Identify which cell holds the provided text, then report its (x, y) central coordinate. 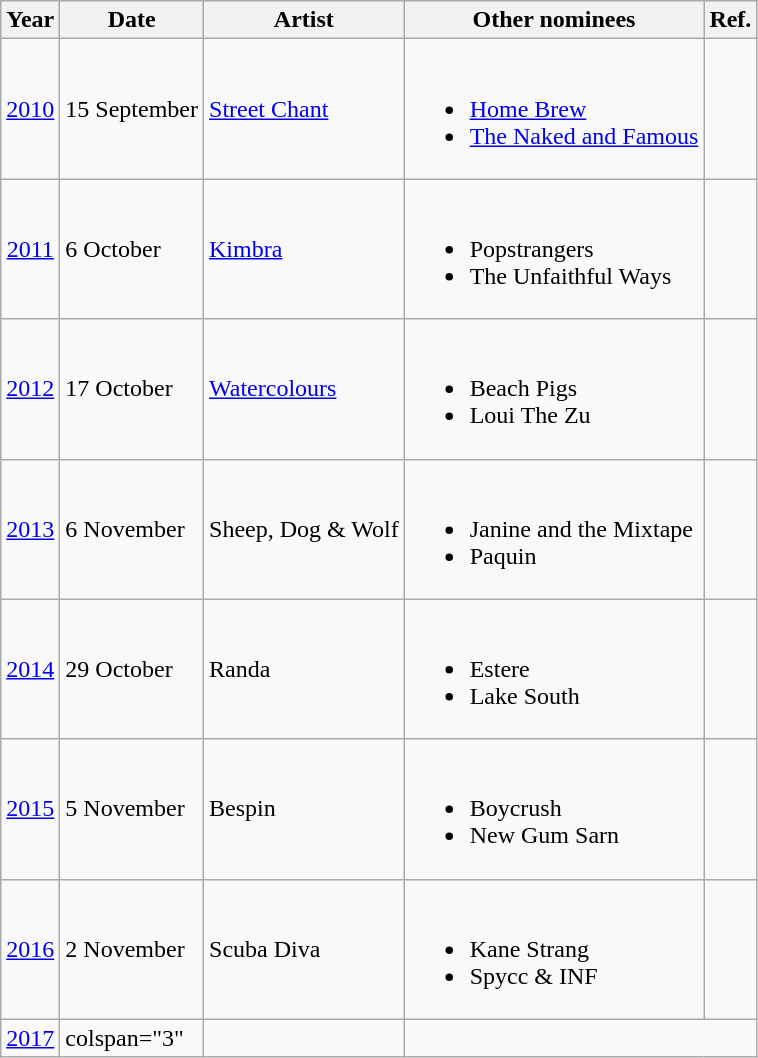
2016 (30, 949)
6 October (132, 249)
Janine and the MixtapePaquin (554, 529)
2017 (30, 1038)
2012 (30, 389)
Artist (304, 20)
Beach PigsLoui The Zu (554, 389)
2014 (30, 669)
2015 (30, 809)
Other nominees (554, 20)
5 November (132, 809)
Ref. (730, 20)
Scuba Diva (304, 949)
Home BrewThe Naked and Famous (554, 109)
Bespin (304, 809)
Sheep, Dog & Wolf (304, 529)
6 November (132, 529)
17 October (132, 389)
Year (30, 20)
Date (132, 20)
Kane StrangSpycc & INF (554, 949)
2011 (30, 249)
Randa (304, 669)
2 November (132, 949)
colspan="3" (132, 1038)
Kimbra (304, 249)
EstereLake South (554, 669)
PopstrangersThe Unfaithful Ways (554, 249)
Street Chant (304, 109)
15 September (132, 109)
2013 (30, 529)
BoycrushNew Gum Sarn (554, 809)
29 October (132, 669)
2010 (30, 109)
Watercolours (304, 389)
